Locate the cell with the specified text and output its [X, Y] center coordinate. 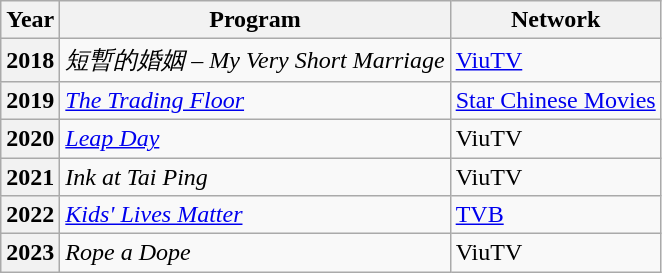
Kids' Lives Matter [255, 215]
2021 [30, 177]
The Trading Floor [255, 100]
2018 [30, 60]
2020 [30, 138]
2023 [30, 253]
TVB [556, 215]
Rope a Dope [255, 253]
2019 [30, 100]
Star Chinese Movies [556, 100]
Year [30, 20]
短暫的婚姻 – My Very Short Marriage [255, 60]
2022 [30, 215]
Network [556, 20]
Program [255, 20]
Leap Day [255, 138]
Ink at Tai Ping [255, 177]
